Capture the cell that displays the provided text and extract its [X, Y] central coordinate. 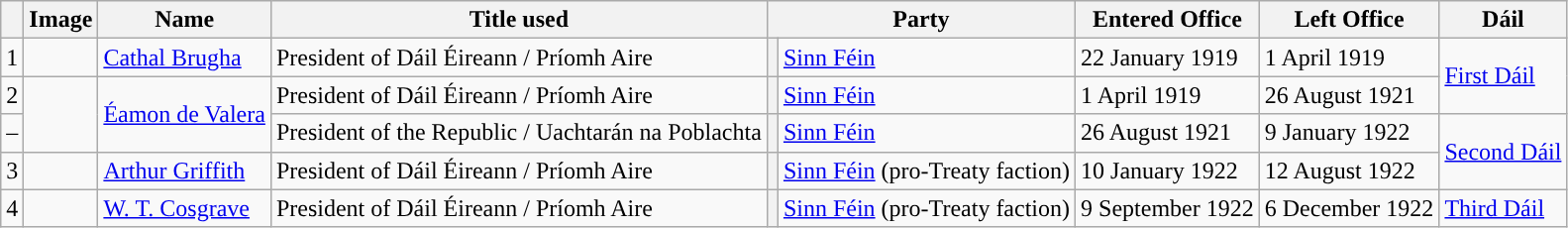
Party [921, 20]
Entered Office [1168, 20]
12 August 1922 [1349, 171]
Name [184, 20]
9 September 1922 [1168, 208]
Dáil [1504, 20]
Title used [519, 20]
First Dáil [1504, 76]
22 January 1919 [1168, 57]
2 [12, 95]
Left Office [1349, 20]
9 January 1922 [1349, 133]
W. T. Cosgrave [184, 208]
Éamon de Valera [184, 114]
1 [12, 57]
Image [61, 20]
Cathal Brugha [184, 57]
3 [12, 171]
4 [12, 208]
6 December 1922 [1349, 208]
Arthur Griffith [184, 171]
– [12, 133]
Second Dáil [1504, 152]
President of the Republic / Uachtarán na Poblachta [519, 133]
10 January 1922 [1168, 171]
Third Dáil [1504, 208]
